Search for the cell housing the specified text and yield its (X, Y) center coordinate. 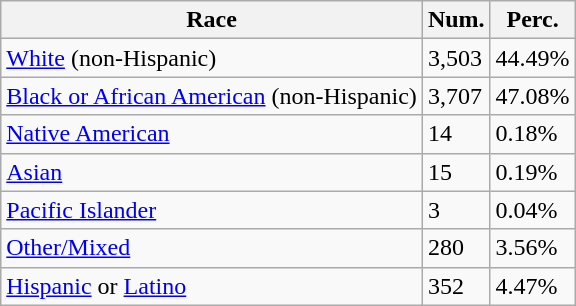
47.08% (532, 96)
352 (456, 286)
0.04% (532, 210)
3,707 (456, 96)
Black or African American (non-Hispanic) (212, 96)
4.47% (532, 286)
Pacific Islander (212, 210)
Race (212, 20)
15 (456, 172)
3 (456, 210)
3.56% (532, 248)
Asian (212, 172)
44.49% (532, 58)
Perc. (532, 20)
0.18% (532, 134)
Num. (456, 20)
Hispanic or Latino (212, 286)
White (non-Hispanic) (212, 58)
280 (456, 248)
Other/Mixed (212, 248)
0.19% (532, 172)
14 (456, 134)
3,503 (456, 58)
Native American (212, 134)
